Locate the cell with the specified text and output its [x, y] center coordinate. 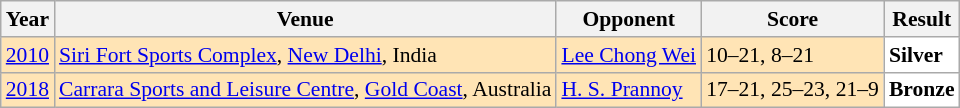
Silver [922, 55]
10–21, 8–21 [792, 55]
2018 [28, 90]
Bronze [922, 90]
H. S. Prannoy [628, 90]
17–21, 25–23, 21–9 [792, 90]
Opponent [628, 19]
Siri Fort Sports Complex, New Delhi, India [305, 55]
Year [28, 19]
Score [792, 19]
Venue [305, 19]
Lee Chong Wei [628, 55]
Result [922, 19]
Carrara Sports and Leisure Centre, Gold Coast, Australia [305, 90]
2010 [28, 55]
